Detect which cell encompasses the target text, then output its [X, Y] center coordinate. 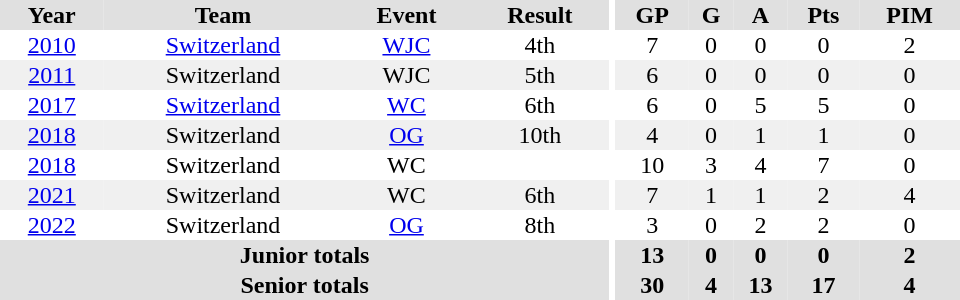
2010 [52, 45]
8th [540, 225]
10 [652, 165]
Team [224, 15]
2021 [52, 195]
4th [540, 45]
GP [652, 15]
30 [652, 285]
PIM [910, 15]
A [760, 15]
10th [540, 135]
Result [540, 15]
Junior totals [304, 255]
5th [540, 75]
2017 [52, 105]
Senior totals [304, 285]
G [711, 15]
Event [406, 15]
17 [824, 285]
Pts [824, 15]
Year [52, 15]
2022 [52, 225]
2011 [52, 75]
